Output the [x, y] coordinate of the center of the cell containing the given text.  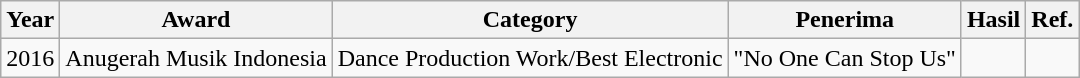
Anugerah Musik Indonesia [196, 58]
Hasil [993, 20]
Penerima [844, 20]
2016 [30, 58]
"No One Can Stop Us" [844, 58]
Award [196, 20]
Year [30, 20]
Category [530, 20]
Dance Production Work/Best Electronic [530, 58]
Ref. [1052, 20]
